Search for the cell housing the specified text and yield its [X, Y] center coordinate. 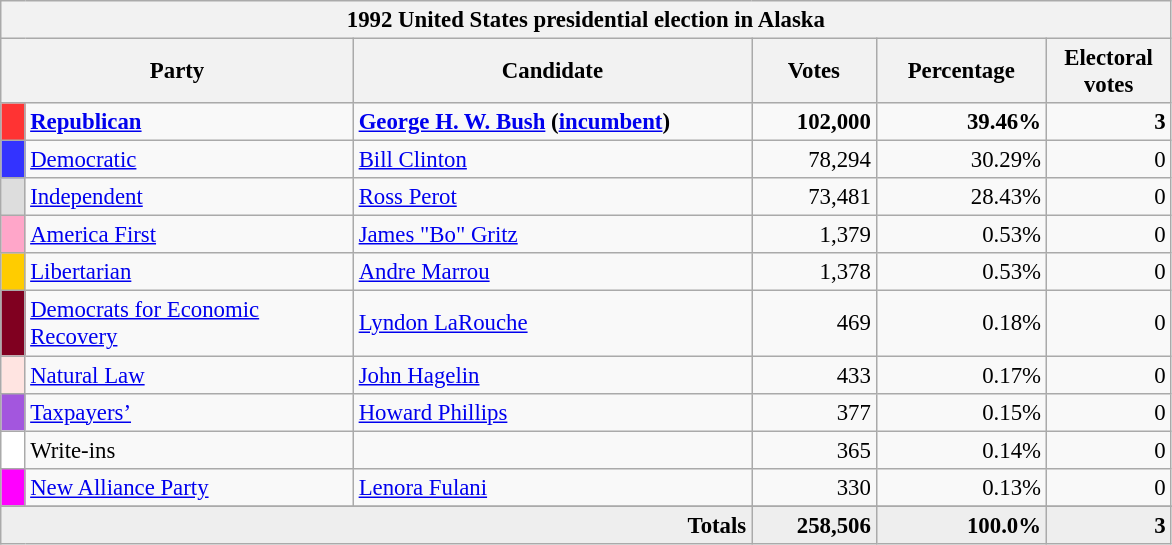
James "Bo" Gritz [552, 235]
Candidate [552, 72]
28.43% [961, 197]
433 [814, 375]
New Alliance Party [189, 487]
330 [814, 487]
Write-ins [189, 450]
1,379 [814, 235]
Electoral votes [1108, 72]
Democratic [189, 160]
0.13% [961, 487]
30.29% [961, 160]
Independent [189, 197]
America First [189, 235]
0.17% [961, 375]
Lyndon LaRouche [552, 324]
Ross Perot [552, 197]
0.15% [961, 412]
Bill Clinton [552, 160]
1,378 [814, 273]
78,294 [814, 160]
100.0% [961, 525]
0.14% [961, 450]
73,481 [814, 197]
Andre Marrou [552, 273]
258,506 [814, 525]
102,000 [814, 122]
365 [814, 450]
0.18% [961, 324]
Natural Law [189, 375]
George H. W. Bush (incumbent) [552, 122]
Republican [189, 122]
469 [814, 324]
Democrats for Economic Recovery [189, 324]
Percentage [961, 72]
Lenora Fulani [552, 487]
Taxpayers’ [189, 412]
Howard Phillips [552, 412]
John Hagelin [552, 375]
Party [178, 72]
39.46% [961, 122]
1992 United States presidential election in Alaska [586, 20]
Votes [814, 72]
Libertarian [189, 273]
377 [814, 412]
Totals [376, 525]
